Identify which cell holds the provided text, then report its (X, Y) central coordinate. 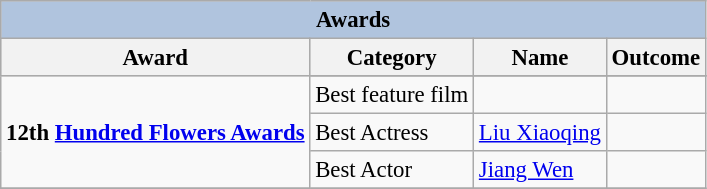
Best Actor (392, 170)
Name (540, 58)
Award (156, 58)
Outcome (656, 58)
Best Actress (392, 133)
Jiang Wen (540, 170)
Best feature film (392, 95)
Category (392, 58)
12th Hundred Flowers Awards (156, 132)
Awards (354, 20)
Liu Xiaoqing (540, 133)
